From the cell containing the given text, extract its center point as (x, y) coordinate. 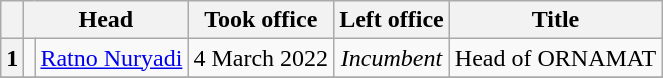
Took office (261, 20)
Incumbent (392, 58)
Head of ORNAMAT (555, 58)
Left office (392, 20)
1 (12, 58)
Ratno Nuryadi (112, 58)
4 March 2022 (261, 58)
Title (555, 20)
Head (106, 20)
